For the text-containing cell, return its midpoint in (X, Y) coordinate format. 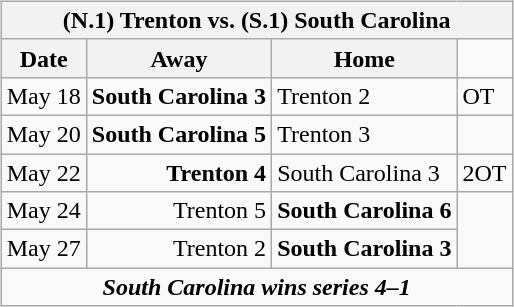
May 24 (44, 211)
Date (44, 58)
(N.1) Trenton vs. (S.1) South Carolina (256, 20)
Trenton 3 (364, 134)
South Carolina wins series 4–1 (256, 287)
May 22 (44, 173)
South Carolina 5 (178, 134)
South Carolina 6 (364, 211)
May 20 (44, 134)
May 27 (44, 249)
2OT (484, 173)
Away (178, 58)
May 18 (44, 96)
Trenton 5 (178, 211)
OT (484, 96)
Trenton 4 (178, 173)
Home (364, 58)
